Search for the cell housing the specified text and yield its (x, y) center coordinate. 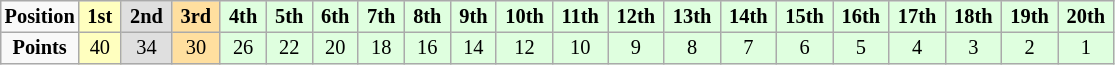
26 (243, 48)
18 (381, 48)
16 (427, 48)
16th (861, 17)
3 (973, 48)
1 (1086, 48)
10 (580, 48)
9 (636, 48)
6 (805, 48)
5th (289, 17)
14th (748, 17)
11th (580, 17)
2 (1030, 48)
19th (1030, 17)
10th (524, 17)
8th (427, 17)
34 (146, 48)
13th (692, 17)
8 (692, 48)
Points (40, 48)
1st (100, 17)
17th (917, 17)
6th (335, 17)
12th (636, 17)
Position (40, 17)
18th (973, 17)
7 (748, 48)
4 (917, 48)
12 (524, 48)
14 (473, 48)
15th (805, 17)
40 (100, 48)
20th (1086, 17)
4th (243, 17)
5 (861, 48)
22 (289, 48)
7th (381, 17)
2nd (146, 17)
9th (473, 17)
3rd (196, 17)
20 (335, 48)
30 (196, 48)
